Detect which cell encompasses the target text, then output its (X, Y) center coordinate. 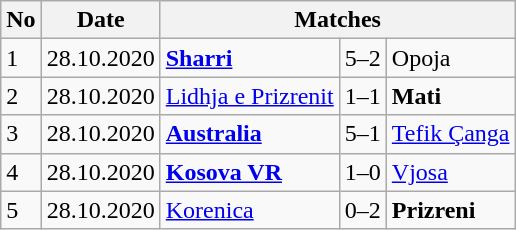
Korenica (250, 210)
1 (21, 58)
Tefik Çanga (450, 134)
5–1 (362, 134)
Mati (450, 96)
5–2 (362, 58)
Opoja (450, 58)
Date (100, 20)
Vjosa (450, 172)
0–2 (362, 210)
Sharri (250, 58)
4 (21, 172)
Australia (250, 134)
Lidhja e Prizrenit (250, 96)
No (21, 20)
1–1 (362, 96)
Matches (338, 20)
3 (21, 134)
Kosova VR (250, 172)
1–0 (362, 172)
2 (21, 96)
Prizreni (450, 210)
5 (21, 210)
